Provide the [X, Y] coordinate of the cell's center where the given text is located.  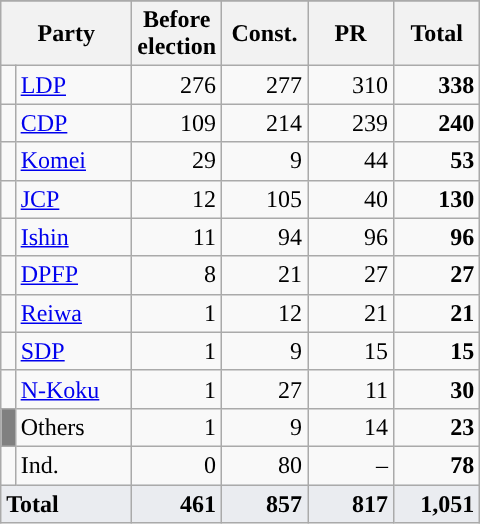
23 [437, 427]
105 [265, 199]
53 [437, 161]
CDP [74, 123]
Reiwa [74, 313]
0 [177, 465]
239 [351, 123]
240 [437, 123]
1,051 [437, 503]
109 [177, 123]
Others [74, 427]
78 [437, 465]
30 [437, 389]
8 [177, 275]
LDP [74, 85]
Before election [177, 34]
SDP [74, 351]
130 [437, 199]
80 [265, 465]
Const. [265, 34]
276 [177, 85]
277 [265, 85]
338 [437, 85]
JCP [74, 199]
DPFP [74, 275]
Ind. [74, 465]
PR [351, 34]
857 [265, 503]
14 [351, 427]
44 [351, 161]
461 [177, 503]
Party [66, 34]
N-Koku [74, 389]
29 [177, 161]
310 [351, 85]
Ishin [74, 237]
Komei [74, 161]
– [351, 465]
94 [265, 237]
214 [265, 123]
817 [351, 503]
40 [351, 199]
